Detect which cell encompasses the target text, then output its [x, y] center coordinate. 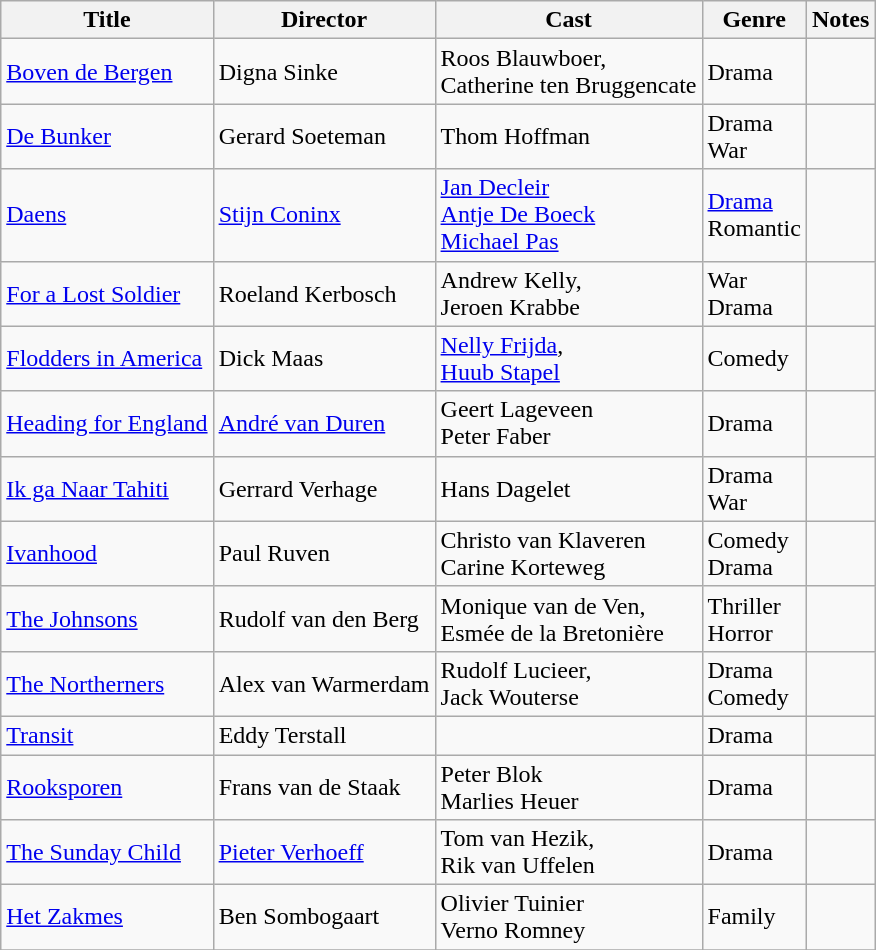
Notes [840, 20]
WarDrama [754, 294]
Roos Blauwboer,Catherine ten Bruggencate [568, 72]
Daens [107, 215]
Flodders in America [107, 358]
Het Zakmes [107, 918]
The Northerners [107, 684]
Boven de Bergen [107, 72]
Ik ga Naar Tahiti [107, 488]
Paul Ruven [324, 554]
Title [107, 20]
André van Duren [324, 424]
Comedy [754, 358]
Heading for England [107, 424]
DramaRomantic [754, 215]
Tom van Hezik,Rik van Uffelen [568, 852]
Roeland Kerbosch [324, 294]
Transit [107, 735]
Ivanhood [107, 554]
Director [324, 20]
Nelly Frijda,Huub Stapel [568, 358]
Pieter Verhoeff [324, 852]
Peter BlokMarlies Heuer [568, 786]
Monique van de Ven,Esmée de la Bretonière [568, 618]
Olivier TuinierVerno Romney [568, 918]
De Bunker [107, 136]
Jan DecleirAntje De BoeckMichael Pas [568, 215]
Thom Hoffman [568, 136]
Alex van Warmerdam [324, 684]
ThrillerHorror [754, 618]
Rooksporen [107, 786]
Andrew Kelly,Jeroen Krabbe [568, 294]
Eddy Terstall [324, 735]
Family [754, 918]
Christo van KlaverenCarine Korteweg [568, 554]
Rudolf van den Berg [324, 618]
Frans van de Staak [324, 786]
Cast [568, 20]
Digna Sinke [324, 72]
Gerard Soeteman [324, 136]
Dick Maas [324, 358]
Rudolf Lucieer,Jack Wouterse [568, 684]
The Sunday Child [107, 852]
For a Lost Soldier [107, 294]
Genre [754, 20]
DramaComedy [754, 684]
Stijn Coninx [324, 215]
Ben Sombogaart [324, 918]
Gerrard Verhage [324, 488]
Geert LageveenPeter Faber [568, 424]
ComedyDrama [754, 554]
The Johnsons [107, 618]
Hans Dagelet [568, 488]
